Provide the [X, Y] coordinate of the cell's center where the given text is located.  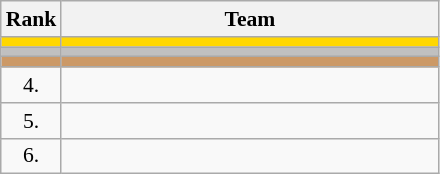
Rank [32, 19]
5. [32, 121]
Team [250, 19]
6. [32, 156]
4. [32, 85]
